Search for the cell housing the specified text and yield its [X, Y] center coordinate. 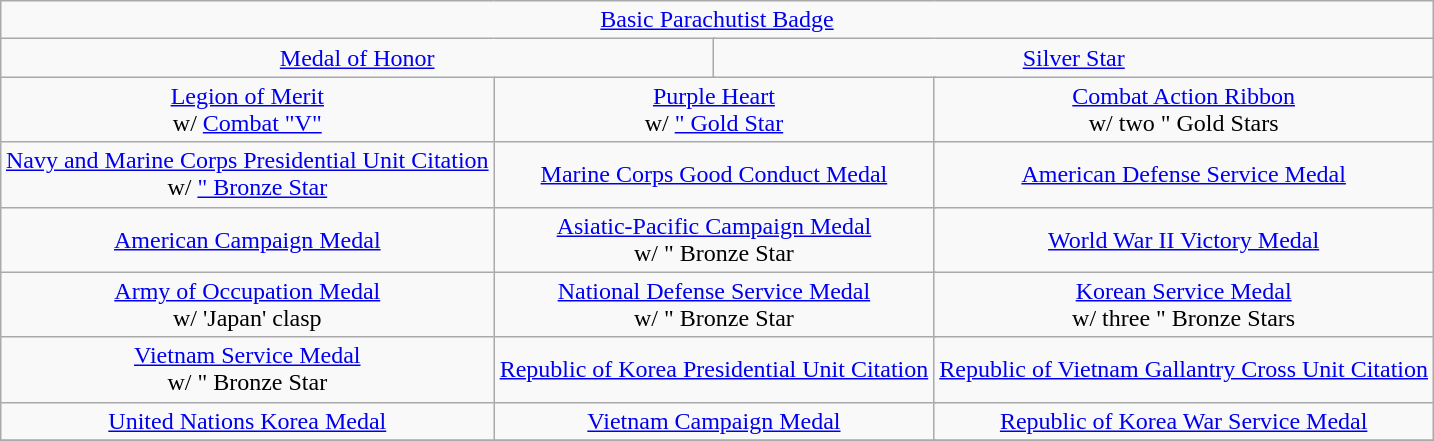
American Campaign Medal [247, 240]
Silver Star [1074, 58]
Marine Corps Good Conduct Medal [714, 174]
Combat Action Ribbonw/ two " Gold Stars [1184, 110]
United Nations Korea Medal [247, 421]
Vietnam Campaign Medal [714, 421]
Basic Parachutist Badge [716, 20]
Army of Occupation Medalw/ 'Japan' clasp [247, 304]
Legion of Meritw/ Combat "V" [247, 110]
National Defense Service Medalw/ " Bronze Star [714, 304]
Republic of Korea Presidential Unit Citation [714, 370]
World War II Victory Medal [1184, 240]
Navy and Marine Corps Presidential Unit Citationw/ " Bronze Star [247, 174]
Republic of Vietnam Gallantry Cross Unit Citation [1184, 370]
Medal of Honor [356, 58]
Republic of Korea War Service Medal [1184, 421]
Korean Service Medalw/ three " Bronze Stars [1184, 304]
Vietnam Service Medalw/ " Bronze Star [247, 370]
Asiatic-Pacific Campaign Medalw/ " Bronze Star [714, 240]
Purple Heartw/ " Gold Star [714, 110]
American Defense Service Medal [1184, 174]
